Locate the cell with the specified text and output its [x, y] center coordinate. 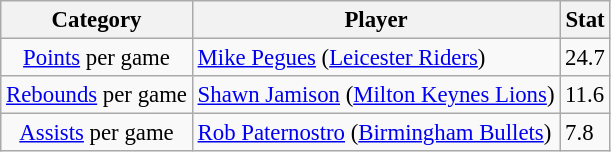
Stat [585, 20]
24.7 [585, 58]
Player [376, 20]
7.8 [585, 133]
Mike Pegues (Leicester Riders) [376, 58]
Rob Paternostro (Birmingham Bullets) [376, 133]
11.6 [585, 95]
Shawn Jamison (Milton Keynes Lions) [376, 95]
Assists per game [97, 133]
Points per game [97, 58]
Category [97, 20]
Rebounds per game [97, 95]
